Capture the cell that displays the provided text and extract its [x, y] central coordinate. 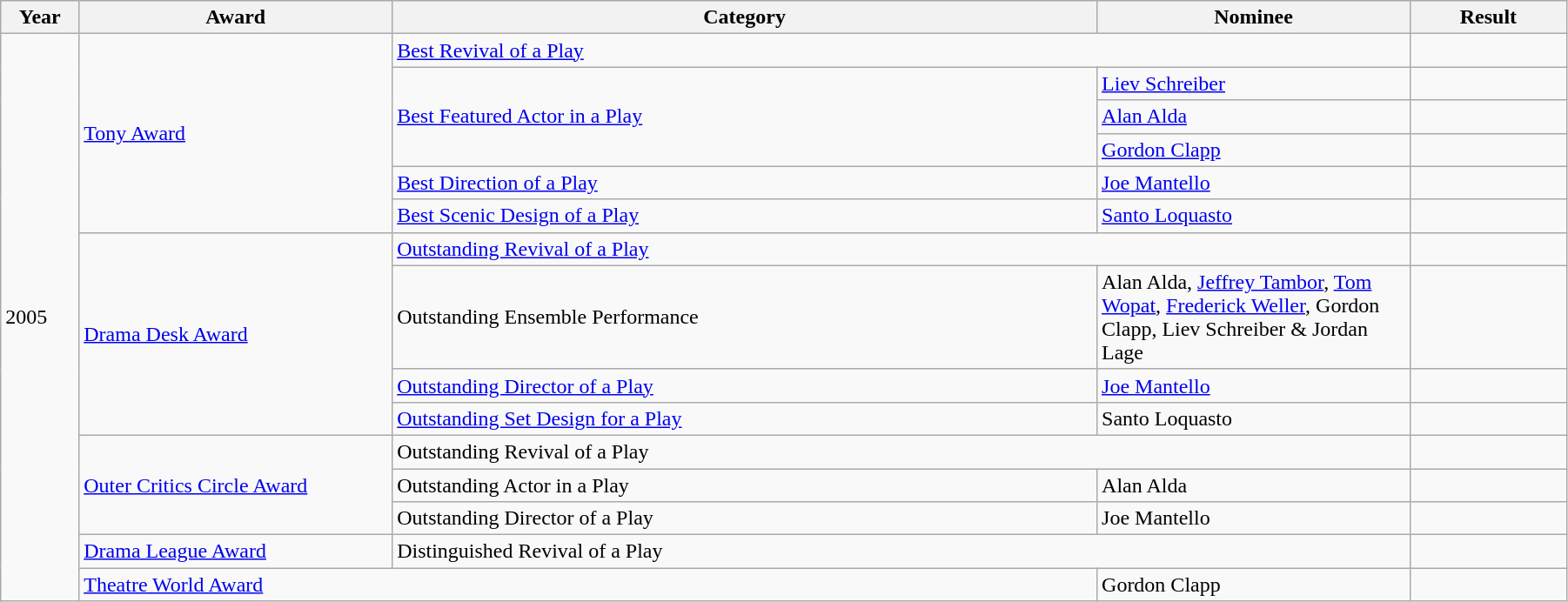
Best Direction of a Play [745, 183]
Nominee [1254, 17]
Outstanding Actor in a Play [745, 485]
Outstanding Set Design for a Play [745, 418]
Drama Desk Award [236, 334]
Liev Schreiber [1254, 84]
Drama League Award [236, 552]
Best Featured Actor in a Play [745, 117]
Best Scenic Design of a Play [745, 216]
Year [40, 17]
Best Revival of a Play [901, 50]
2005 [40, 318]
Award [236, 17]
Outer Critics Circle Award [236, 485]
Distinguished Revival of a Play [901, 552]
Alan Alda, Jeffrey Tambor, Tom Wopat, Frederick Weller, Gordon Clapp, Liev Schreiber & Jordan Lage [1254, 317]
Tony Award [236, 133]
Outstanding Ensemble Performance [745, 317]
Result [1488, 17]
Category [745, 17]
Theatre World Award [588, 585]
